From the cell containing the given text, extract its center point as [x, y] coordinate. 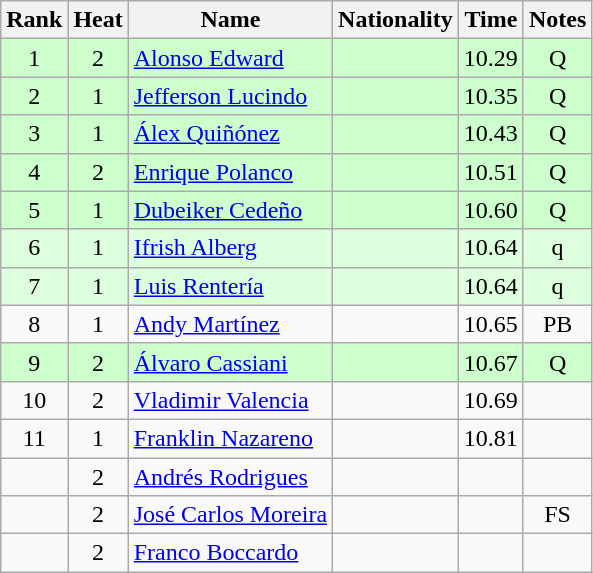
Franco Boccardo [230, 553]
Andy Martínez [230, 324]
Franklin Nazareno [230, 438]
10.67 [490, 362]
Time [490, 20]
Álex Quiñónez [230, 134]
Luis Rentería [230, 286]
3 [34, 134]
10.65 [490, 324]
Rank [34, 20]
9 [34, 362]
6 [34, 248]
10.29 [490, 58]
7 [34, 286]
José Carlos Moreira [230, 515]
Dubeiker Cedeño [230, 210]
Heat [98, 20]
4 [34, 172]
10.43 [490, 134]
Notes [557, 20]
10.60 [490, 210]
10.51 [490, 172]
8 [34, 324]
10.35 [490, 96]
10 [34, 400]
PB [557, 324]
FS [557, 515]
5 [34, 210]
Jefferson Lucindo [230, 96]
10.81 [490, 438]
10.69 [490, 400]
Alonso Edward [230, 58]
Ifrish Alberg [230, 248]
Enrique Polanco [230, 172]
11 [34, 438]
Álvaro Cassiani [230, 362]
Name [230, 20]
Nationality [396, 20]
Andrés Rodrigues [230, 477]
Vladimir Valencia [230, 400]
